Search for the cell housing the specified text and yield its [x, y] center coordinate. 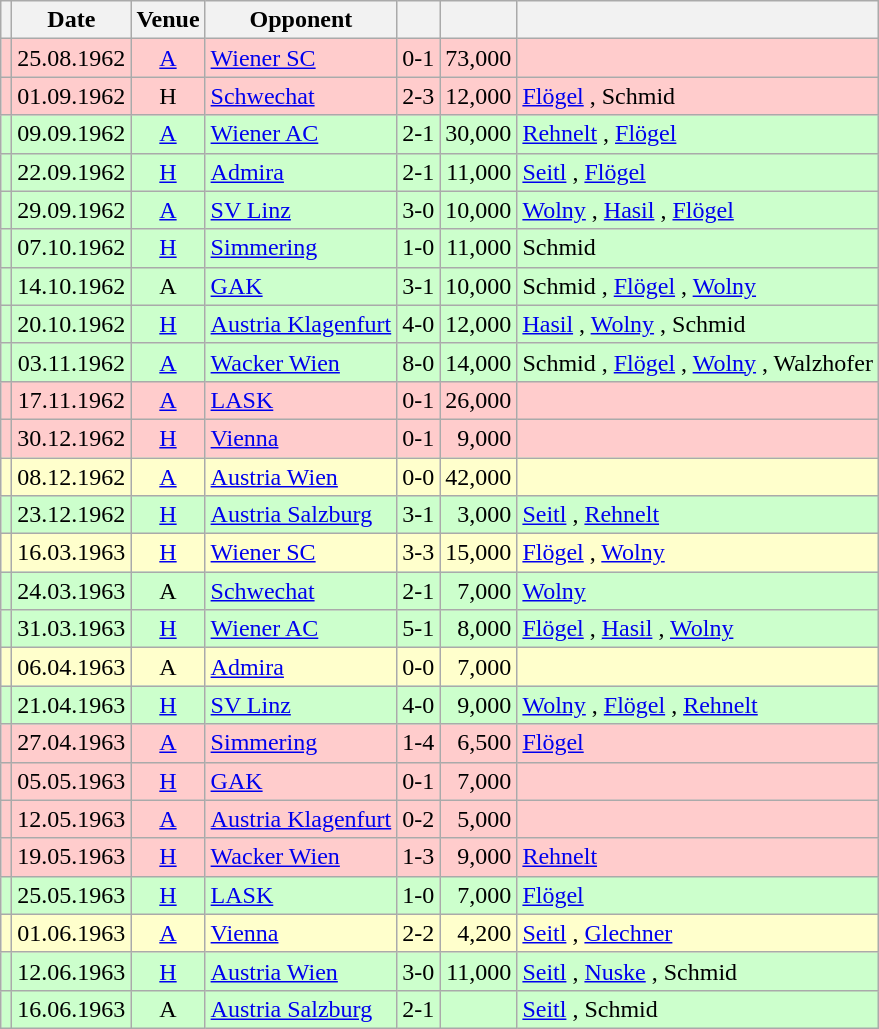
20.10.1962 [72, 324]
2-2 [418, 933]
03.11.1962 [72, 362]
Schmid [698, 248]
09.09.1962 [72, 134]
05.05.1963 [72, 781]
31.03.1963 [72, 629]
Wolny [698, 591]
3,000 [478, 515]
12.05.1963 [72, 819]
27.04.1963 [72, 743]
Flögel , Wolny [698, 553]
Wolny , Hasil , Flögel [698, 210]
Schmid , Flögel , Wolny [698, 286]
19.05.1963 [72, 857]
Seitl , Schmid [698, 1009]
25.08.1962 [72, 58]
Hasil , Wolny , Schmid [698, 324]
Seitl , Flögel [698, 172]
1-4 [418, 743]
73,000 [478, 58]
4,200 [478, 933]
1-3 [418, 857]
01.09.1962 [72, 96]
Date [72, 20]
06.04.1963 [72, 667]
25.05.1963 [72, 895]
Flögel , Hasil , Wolny [698, 629]
Rehnelt , Flögel [698, 134]
Seitl , Glechner [698, 933]
Flögel , Schmid [698, 96]
12.06.1963 [72, 971]
30.12.1962 [72, 438]
Wolny , Flögel , Rehnelt [698, 705]
21.04.1963 [72, 705]
08.12.1962 [72, 477]
30,000 [478, 134]
8,000 [478, 629]
5,000 [478, 819]
5-1 [418, 629]
8-0 [418, 362]
Venue [168, 20]
6,500 [478, 743]
2-3 [418, 96]
0-2 [418, 819]
Seitl , Rehnelt [698, 515]
07.10.1962 [72, 248]
17.11.1962 [72, 400]
3-3 [418, 553]
24.03.1963 [72, 591]
14.10.1962 [72, 286]
16.06.1963 [72, 1009]
42,000 [478, 477]
Schmid , Flögel , Wolny , Walzhofer [698, 362]
16.03.1963 [72, 553]
Seitl , Nuske , Schmid [698, 971]
01.06.1963 [72, 933]
15,000 [478, 553]
23.12.1962 [72, 515]
26,000 [478, 400]
22.09.1962 [72, 172]
14,000 [478, 362]
29.09.1962 [72, 210]
Rehnelt [698, 857]
Opponent [301, 20]
